For the text-containing cell, return its midpoint in (X, Y) coordinate format. 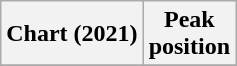
Peakposition (189, 34)
Chart (2021) (72, 34)
